Scan for the cell matching the given text and deliver its (X, Y) coordinate at center. 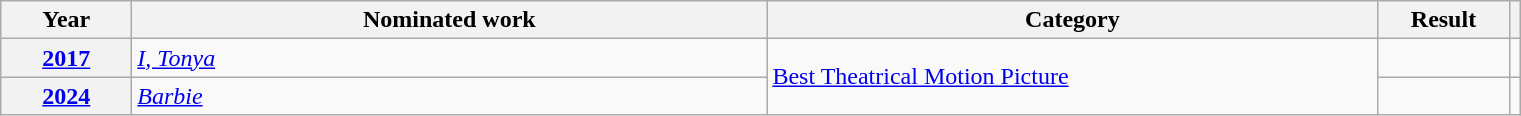
Result (1444, 20)
Best Theatrical Motion Picture (1072, 77)
I, Tonya (450, 58)
Barbie (450, 96)
2024 (66, 96)
Year (66, 20)
Category (1072, 20)
Nominated work (450, 20)
2017 (66, 58)
